Provide the [X, Y] coordinate of the cell's center where the given text is located.  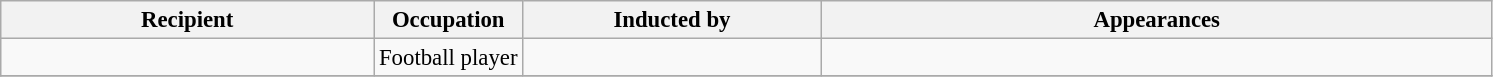
Occupation [448, 20]
Inducted by [672, 20]
Appearances [1156, 20]
Football player [448, 58]
Recipient [188, 20]
